Scan for the cell matching the given text and deliver its [x, y] coordinate at center. 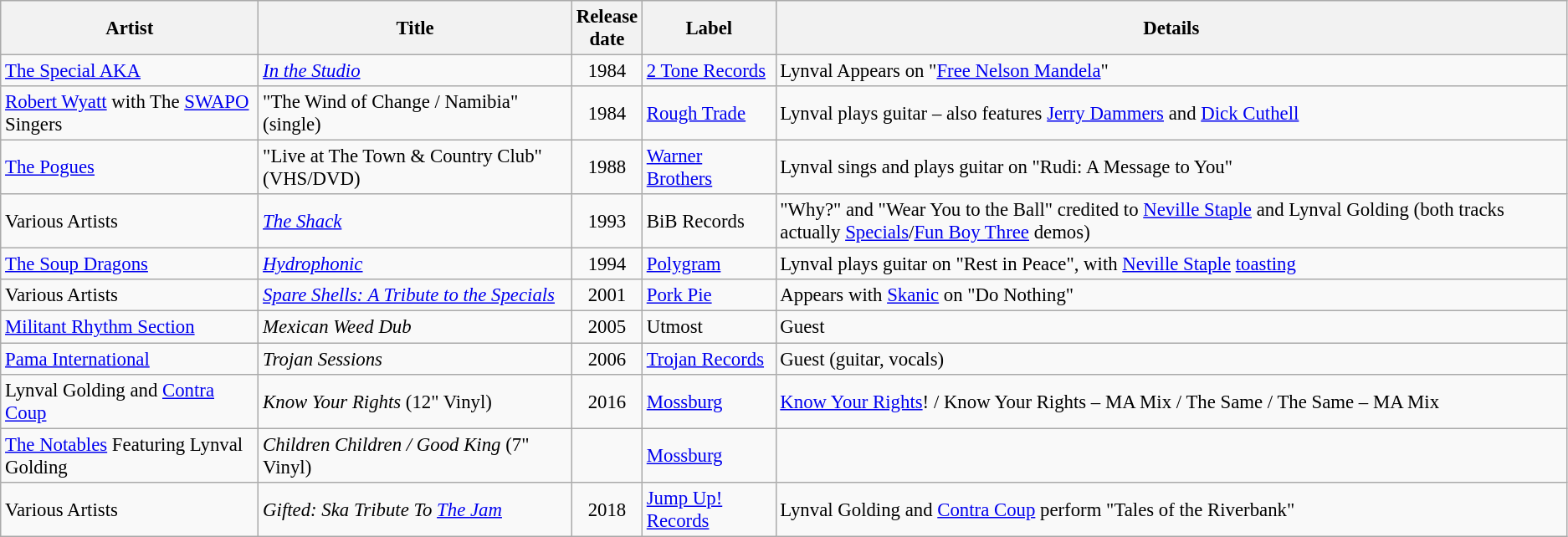
Lynval sings and plays guitar on "Rudi: A Message to You" [1171, 167]
Jump Up! Records [709, 509]
1994 [607, 264]
The Soup Dragons [130, 264]
Lynval Appears on "Free Nelson Mandela" [1171, 71]
Militant Rhythm Section [130, 327]
2018 [607, 509]
Know Your Rights (12" Vinyl) [415, 401]
Guest [1171, 327]
BiB Records [709, 221]
1993 [607, 221]
Pama International [130, 359]
2 Tone Records [709, 71]
Guest (guitar, vocals) [1171, 359]
2016 [607, 401]
Artist [130, 28]
Robert Wyatt with The SWAPO Singers [130, 114]
2006 [607, 359]
The Notables Featuring Lynval Golding [130, 455]
The Shack [415, 221]
Gifted: Ska Tribute To The Jam [415, 509]
Appears with Skanic on "Do Nothing" [1171, 295]
Polygram [709, 264]
Hydrophonic [415, 264]
The Special AKA [130, 71]
"Live at The Town & Country Club" (VHS/DVD) [415, 167]
Rough Trade [709, 114]
Lynval plays guitar – also features Jerry Dammers and Dick Cuthell [1171, 114]
1988 [607, 167]
2001 [607, 295]
Pork Pie [709, 295]
Trojan Records [709, 359]
"Why?" and "Wear You to the Ball" credited to Neville Staple and Lynval Golding (both tracks actually Specials/Fun Boy Three demos) [1171, 221]
Releasedate [607, 28]
Spare Shells: A Tribute to the Specials [415, 295]
In the Studio [415, 71]
Know Your Rights! / Know Your Rights – MA Mix / The Same / The Same – MA Mix [1171, 401]
"The Wind of Change / Namibia" (single) [415, 114]
Mexican Weed Dub [415, 327]
2005 [607, 327]
Details [1171, 28]
Trojan Sessions [415, 359]
Warner Brothers [709, 167]
Label [709, 28]
Utmost [709, 327]
Children Children / Good King (7" Vinyl) [415, 455]
Title [415, 28]
Lynval plays guitar on "Rest in Peace", with Neville Staple toasting [1171, 264]
Lynval Golding and Contra Coup [130, 401]
Lynval Golding and Contra Coup perform "Tales of the Riverbank" [1171, 509]
The Pogues [130, 167]
